Locate the cell with the specified text and output its [X, Y] center coordinate. 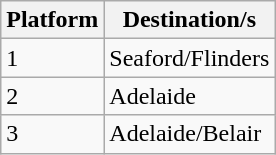
1 [52, 58]
Adelaide [190, 96]
Seaford/Flinders [190, 58]
Destination/s [190, 20]
2 [52, 96]
Platform [52, 20]
Adelaide/Belair [190, 134]
3 [52, 134]
